Identify which cell holds the provided text, then report its (x, y) central coordinate. 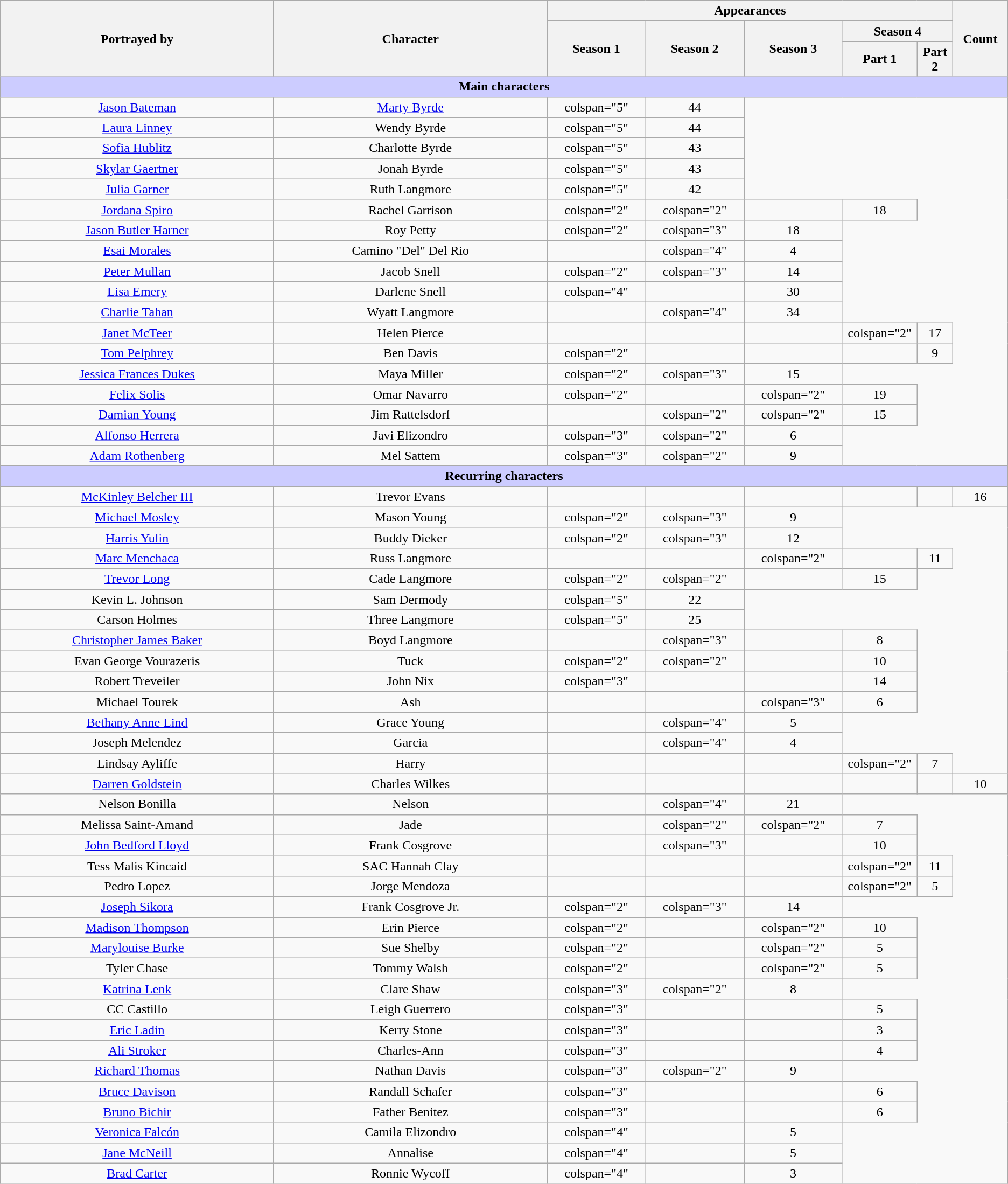
Boyd Langmore (410, 640)
Helen Pierce (410, 333)
Sam Dermody (410, 600)
Lindsay Ayliffe (137, 763)
Nelson (410, 804)
Trevor Long (137, 579)
Jason Bateman (137, 107)
Jordana Spiro (137, 210)
Leigh Guerrero (410, 1009)
Part 1 (880, 59)
Wyatt Langmore (410, 312)
Omar Navarro (410, 394)
Jason Butler Harner (137, 230)
Tuck (410, 661)
Marylouise Burke (137, 948)
Tommy Walsh (410, 969)
Character (410, 39)
Carson Holmes (137, 620)
Jacob Snell (410, 271)
Melissa Saint-Amand (137, 825)
Michael Tourek (137, 702)
Laura Linney (137, 128)
42 (695, 189)
Brad Carter (137, 1173)
Joseph Melendez (137, 743)
Ash (410, 702)
Father Benitez (410, 1112)
Richard Thomas (137, 1071)
Alfonso Herrera (137, 435)
Katrina Lenk (137, 989)
Three Langmore (410, 620)
25 (695, 620)
Kevin L. Johnson (137, 600)
Annalise (410, 1153)
12 (794, 538)
Nelson Bonilla (137, 804)
Janet McTeer (137, 333)
Christopher James Baker (137, 640)
Russ Langmore (410, 558)
Camino "Del" Del Rio (410, 250)
34 (794, 312)
Count (981, 39)
Jorge Mendoza (410, 886)
Ali Stroker (137, 1050)
Charles Wilkes (410, 784)
CC Castillo (137, 1009)
Camila Elizondro (410, 1132)
Julia Garner (137, 189)
Felix Solis (137, 394)
Robert Treveiler (137, 681)
19 (880, 394)
Bruno Bichir (137, 1112)
Darlene Snell (410, 292)
Peter Mullan (137, 271)
17 (935, 333)
Harry (410, 763)
22 (695, 600)
Maya Miller (410, 374)
SAC Hannah Clay (410, 866)
Cade Langmore (410, 579)
Jonah Byrde (410, 169)
Ronnie Wycoff (410, 1173)
Charlie Tahan (137, 312)
Charlotte Byrde (410, 148)
McKinley Belcher III (137, 497)
Mel Sattem (410, 456)
Season 1 (597, 48)
Bruce Davison (137, 1091)
Michael Mosley (137, 517)
Harris Yulin (137, 538)
Main characters (504, 87)
Damian Young (137, 415)
Kerry Stone (410, 1030)
Veronica Falcón (137, 1132)
Tess Malis Kincaid (137, 866)
Clare Shaw (410, 989)
Jim Rattelsdorf (410, 415)
Charles-Ann (410, 1050)
Eric Ladin (137, 1030)
John Bedford Lloyd (137, 845)
Sofia Hublitz (137, 148)
Season 4 (897, 31)
Garcia (410, 743)
Darren Goldstein (137, 784)
Erin Pierce (410, 927)
Grace Young (410, 722)
Sue Shelby (410, 948)
Appearances (750, 11)
Jade (410, 825)
Rachel Garrison (410, 210)
21 (794, 804)
Skylar Gaertner (137, 169)
Season 2 (695, 48)
Evan George Vourazeris (137, 661)
Mason Young (410, 517)
Recurring characters (504, 476)
Adam Rothenberg (137, 456)
Joseph Sikora (137, 907)
Jane McNeill (137, 1153)
Season 3 (794, 48)
Jessica Frances Dukes (137, 374)
Buddy Dieker (410, 538)
Lisa Emery (137, 292)
Roy Petty (410, 230)
16 (981, 497)
Wendy Byrde (410, 128)
Pedro Lopez (137, 886)
Tom Pelphrey (137, 353)
Marc Menchaca (137, 558)
Frank Cosgrove Jr. (410, 907)
Bethany Anne Lind (137, 722)
Part 2 (935, 59)
Trevor Evans (410, 497)
Marty Byrde (410, 107)
Madison Thompson (137, 927)
Tyler Chase (137, 969)
John Nix (410, 681)
30 (794, 292)
Frank Cosgrove (410, 845)
Ben Davis (410, 353)
Portrayed by (137, 39)
Ruth Langmore (410, 189)
Nathan Davis (410, 1071)
Esai Morales (137, 250)
Randall Schafer (410, 1091)
Javi Elizondro (410, 435)
